Search for the cell housing the specified text and yield its (x, y) center coordinate. 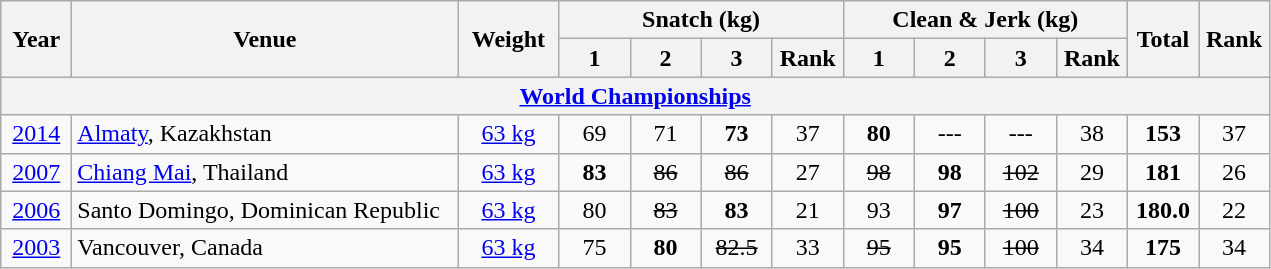
2007 (36, 172)
82.5 (736, 248)
69 (594, 134)
71 (666, 134)
Venue (265, 39)
97 (950, 210)
Almaty, Kazakhstan (265, 134)
29 (1092, 172)
26 (1234, 172)
73 (736, 134)
World Championships (636, 96)
75 (594, 248)
27 (808, 172)
Year (36, 39)
Weight (508, 39)
93 (878, 210)
38 (1092, 134)
175 (1162, 248)
102 (1020, 172)
180.0 (1162, 210)
22 (1234, 210)
2006 (36, 210)
181 (1162, 172)
23 (1092, 210)
21 (808, 210)
2014 (36, 134)
Chiang Mai, Thailand (265, 172)
2003 (36, 248)
33 (808, 248)
153 (1162, 134)
Santo Domingo, Dominican Republic (265, 210)
Clean & Jerk (kg) (985, 20)
Total (1162, 39)
Snatch (kg) (701, 20)
Vancouver, Canada (265, 248)
